Extract the [x, y] coordinate from the center of the cell holding the provided text.  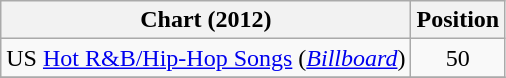
50 [458, 58]
US Hot R&B/Hip-Hop Songs (Billboard) [206, 58]
Position [458, 20]
Chart (2012) [206, 20]
